For the text-containing cell, return its midpoint in (X, Y) coordinate format. 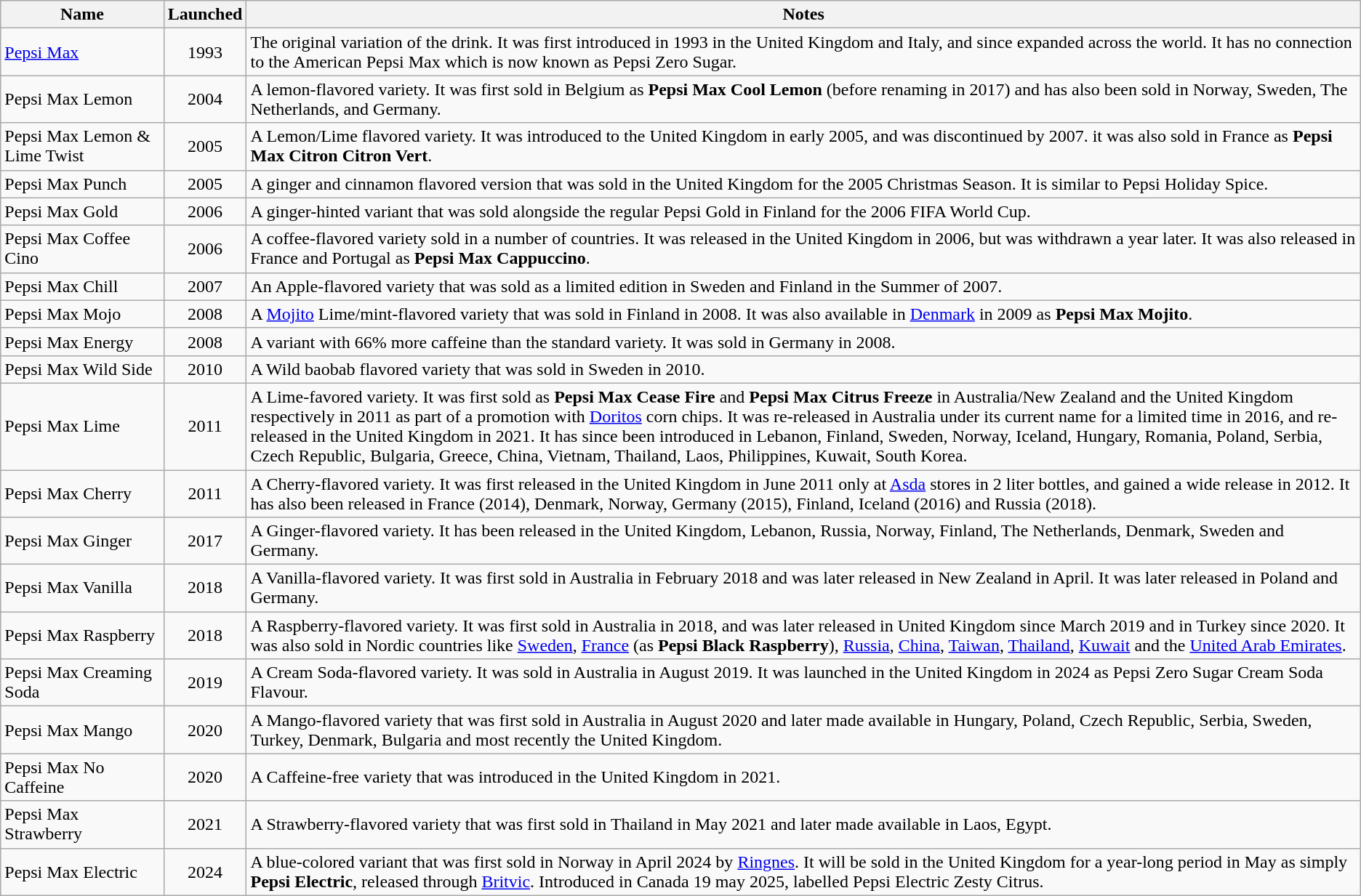
Pepsi Max Mojo (82, 314)
2010 (205, 369)
Pepsi Max Coffee Cino (82, 249)
Pepsi Max Lemon (82, 99)
Pepsi Max Gold (82, 211)
Pepsi Max Lemon & Lime Twist (82, 147)
Name (82, 15)
2021 (205, 824)
Pepsi Max Electric (82, 872)
A ginger-hinted variant that was sold alongside the regular Pepsi Gold in Finland for the 2006 FIFA World Cup. (803, 211)
Pepsi Max Strawberry (82, 824)
A Mojito Lime/mint-flavored variety that was sold in Finland in 2008. It was also available in Denmark in 2009 as Pepsi Max Mojito. (803, 314)
A variant with 66% more caffeine than the standard variety. It was sold in Germany in 2008. (803, 342)
Launched (205, 15)
1993 (205, 52)
An Apple-flavored variety that was sold as a limited edition in Sweden and Finland in the Summer of 2007. (803, 286)
A ginger and cinnamon flavored version that was sold in the United Kingdom for the 2005 Christmas Season. It is similar to Pepsi Holiday Spice. (803, 184)
Pepsi Max Creaming Soda (82, 683)
Pepsi Max (82, 52)
A Wild baobab flavored variety that was sold in Sweden in 2010. (803, 369)
2004 (205, 99)
Pepsi Max Vanilla (82, 589)
Pepsi Max Wild Side (82, 369)
2019 (205, 683)
Pepsi Max Mango (82, 730)
Pepsi Max Cherry (82, 493)
Pepsi Max Lime (82, 426)
Pepsi Max No Caffeine (82, 778)
A Caffeine-free variety that was introduced in the United Kingdom in 2021. (803, 778)
Pepsi Max Punch (82, 184)
Pepsi Max Raspberry (82, 635)
Pepsi Max Energy (82, 342)
Notes (803, 15)
2017 (205, 541)
2007 (205, 286)
2024 (205, 872)
A Strawberry-flavored variety that was first sold in Thailand in May 2021 and later made available in Laos, Egypt. (803, 824)
Pepsi Max Chill (82, 286)
Pepsi Max Ginger (82, 541)
